Scan for the cell matching the given text and deliver its (X, Y) coordinate at center. 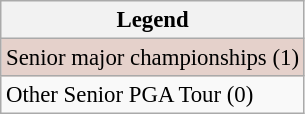
Legend (153, 20)
Other Senior PGA Tour (0) (153, 95)
Senior major championships (1) (153, 58)
